Find where the given text appears and provide that cell's center as (x, y) coordinate. 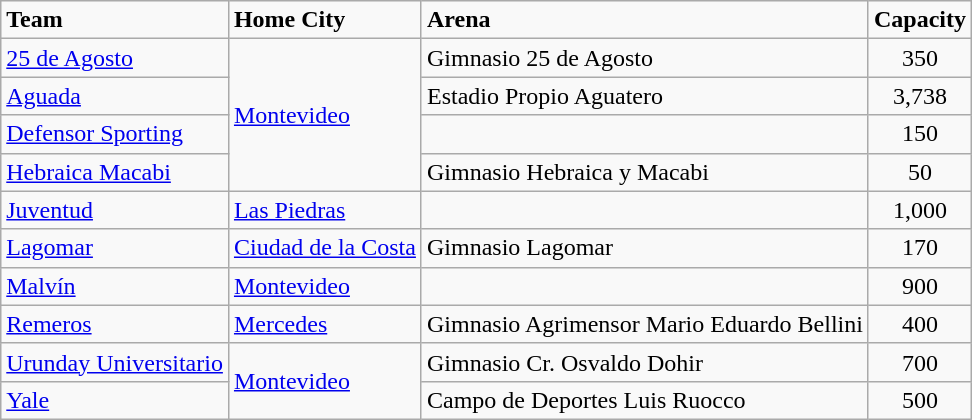
Home City (324, 20)
350 (920, 58)
500 (920, 400)
Lagomar (115, 248)
Malvín (115, 286)
Arena (644, 20)
170 (920, 248)
Yale (115, 400)
Capacity (920, 20)
Team (115, 20)
Las Piedras (324, 210)
400 (920, 324)
700 (920, 362)
Estadio Propio Aguatero (644, 96)
900 (920, 286)
25 de Agosto (115, 58)
Campo de Deportes Luis Ruocco (644, 400)
Gimnasio Agrimensor Mario Eduardo Bellini (644, 324)
Juventud (115, 210)
Defensor Sporting (115, 134)
150 (920, 134)
Urunday Universitario (115, 362)
50 (920, 172)
Gimnasio 25 de Agosto (644, 58)
Gimnasio Hebraica y Macabi (644, 172)
Aguada (115, 96)
Hebraica Macabi (115, 172)
Gimnasio Lagomar (644, 248)
Remeros (115, 324)
1,000 (920, 210)
Mercedes (324, 324)
Ciudad de la Costa (324, 248)
Gimnasio Cr. Osvaldo Dohir (644, 362)
3,738 (920, 96)
